Identify which cell holds the provided text, then report its [x, y] central coordinate. 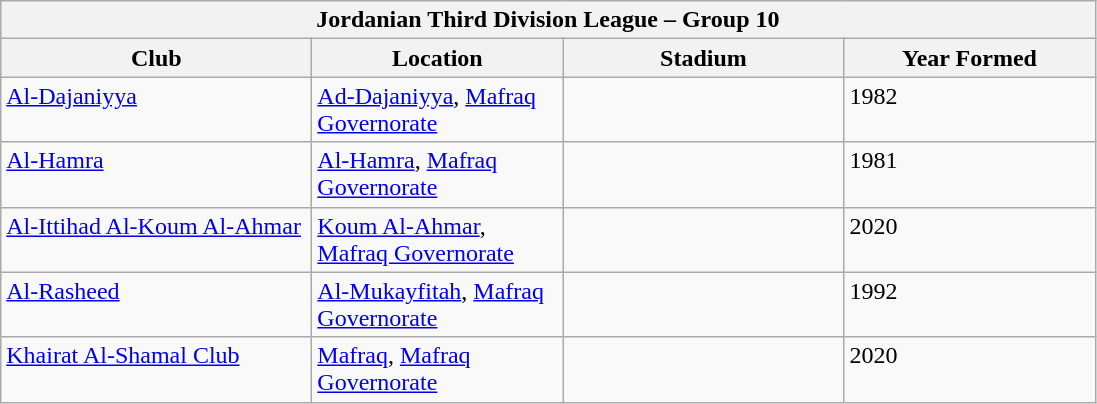
Ad-Dajaniyya, Mafraq Governorate [438, 110]
1981 [970, 174]
Year Formed [970, 58]
Mafraq, Mafraq Governorate [438, 370]
Location [438, 58]
Al-Hamra, Mafraq Governorate [438, 174]
Al-Ittihad Al-Koum Al-Ahmar [156, 240]
Jordanian Third Division League – Group 10 [548, 20]
Koum Al-Ahmar, Mafraq Governorate [438, 240]
Al-Mukayfitah, Mafraq Governorate [438, 304]
1982 [970, 110]
Khairat Al-Shamal Club [156, 370]
Al-Dajaniyya [156, 110]
Stadium [704, 58]
1992 [970, 304]
Al-Hamra [156, 174]
Club [156, 58]
Al-Rasheed [156, 304]
